Pinpoint the cell where the given text exists, returning its (x, y) midpoint coordinate. 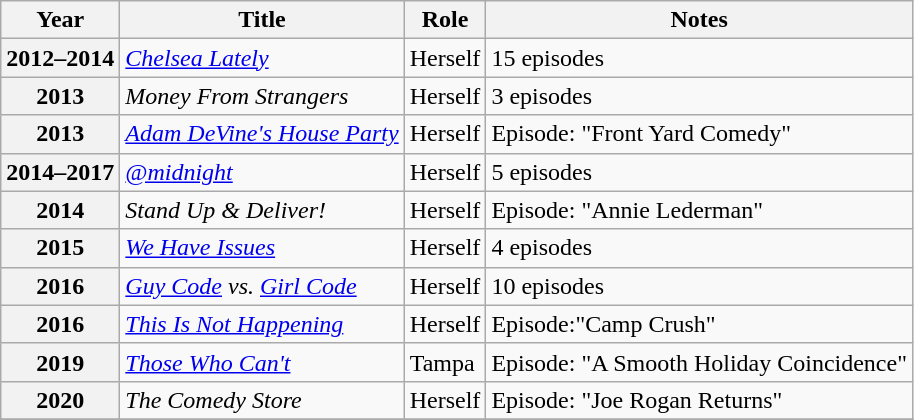
The Comedy Store (262, 400)
2014 (60, 210)
Title (262, 20)
Adam DeVine's House Party (262, 134)
Year (60, 20)
Episode: "A Smooth Holiday Coincidence" (700, 362)
2015 (60, 248)
3 episodes (700, 96)
Episode: "Joe Rogan Returns" (700, 400)
15 episodes (700, 58)
Stand Up & Deliver! (262, 210)
Episode:"Camp Crush" (700, 324)
2014–2017 (60, 172)
2012–2014 (60, 58)
Money From Strangers (262, 96)
Tampa (445, 362)
This Is Not Happening (262, 324)
We Have Issues (262, 248)
Episode: "Annie Lederman" (700, 210)
Chelsea Lately (262, 58)
@midnight (262, 172)
Episode: "Front Yard Comedy" (700, 134)
Role (445, 20)
10 episodes (700, 286)
Guy Code vs. Girl Code (262, 286)
2020 (60, 400)
Those Who Can't (262, 362)
5 episodes (700, 172)
4 episodes (700, 248)
2019 (60, 362)
Notes (700, 20)
